Extract the [X, Y] coordinate from the center of the cell holding the provided text.  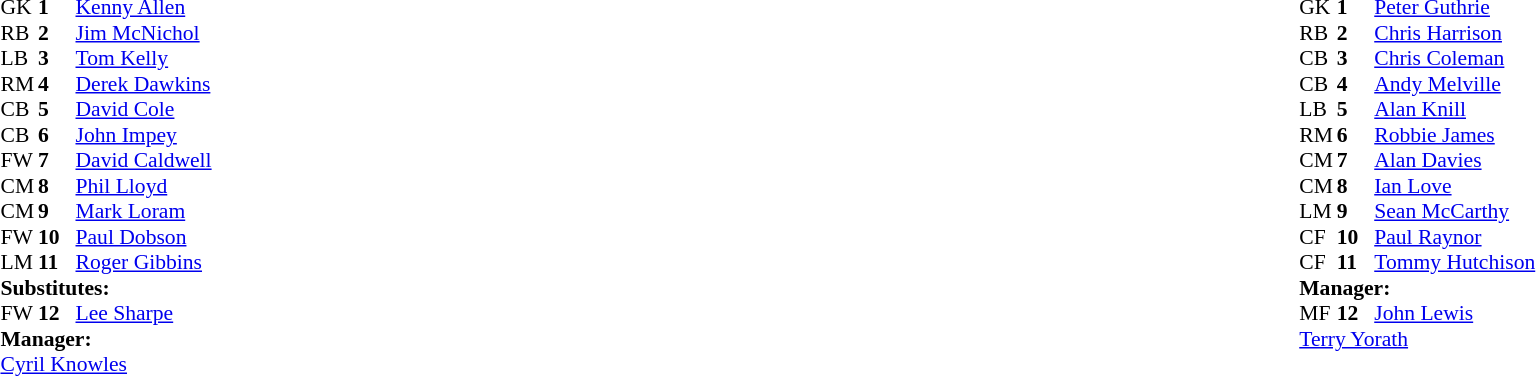
David Caldwell [144, 161]
Tom Kelly [144, 59]
Roger Gibbins [144, 263]
Phil Lloyd [144, 186]
John Impey [144, 135]
MF [1318, 313]
Derek Dawkins [144, 84]
Chris Harrison [1454, 33]
Alan Knill [1454, 109]
Terry Yorath [1417, 339]
Paul Raynor [1454, 237]
Alan Davies [1454, 161]
Jim McNichol [144, 33]
Mark Loram [144, 211]
Ian Love [1454, 186]
Substitutes: [106, 288]
David Cole [144, 109]
John Lewis [1454, 313]
Andy Melville [1454, 84]
Lee Sharpe [144, 313]
Paul Dobson [144, 237]
Sean McCarthy [1454, 211]
Chris Coleman [1454, 59]
Robbie James [1454, 135]
Tommy Hutchison [1454, 263]
